Provide the [x, y] coordinate of the cell's center where the given text is located.  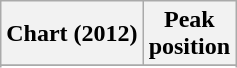
Chart (2012) [72, 34]
Peakposition [189, 34]
